Find where the given text appears and provide that cell's center as [x, y] coordinate. 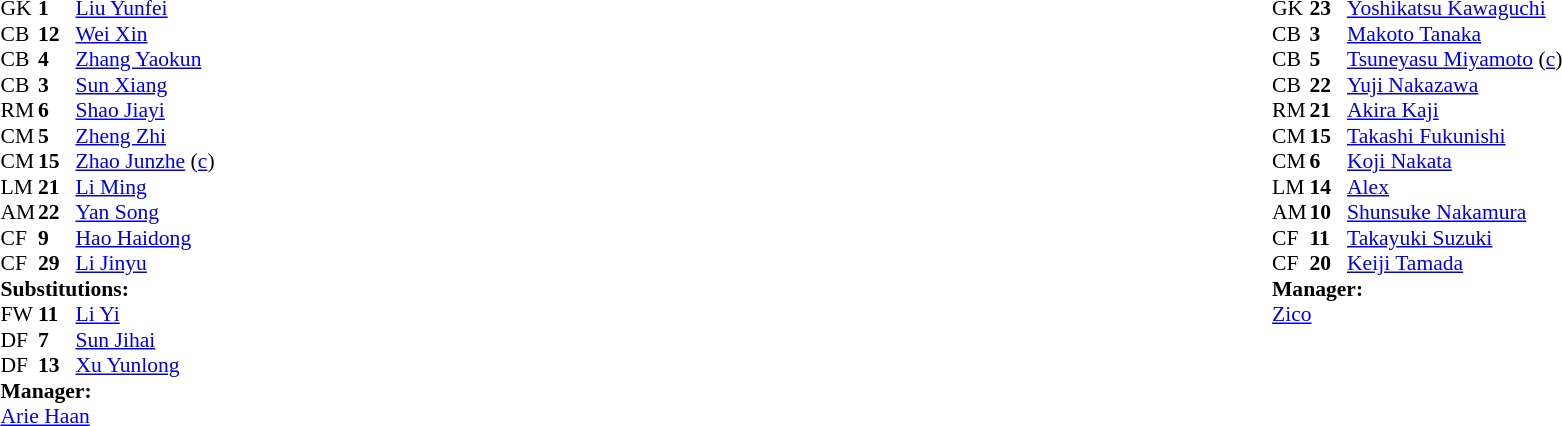
Li Ming [146, 187]
Yan Song [146, 213]
Hao Haidong [146, 238]
Zhang Yaokun [146, 59]
20 [1328, 263]
Li Jinyu [146, 263]
10 [1328, 213]
12 [57, 34]
29 [57, 263]
Sun Xiang [146, 85]
14 [1328, 187]
Sun Jihai [146, 340]
4 [57, 59]
FW [19, 315]
Substitutions: [107, 289]
Manager: [107, 391]
Li Yi [146, 315]
Shao Jiayi [146, 111]
Xu Yunlong [146, 365]
Zhao Junzhe (c) [146, 161]
Zheng Zhi [146, 136]
9 [57, 238]
13 [57, 365]
7 [57, 340]
Wei Xin [146, 34]
